Provide the [X, Y] coordinate of the cell's center where the given text is located.  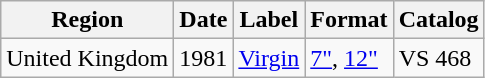
Region [88, 20]
Label [269, 20]
Date [204, 20]
VS 468 [438, 58]
Format [349, 20]
7", 12" [349, 58]
Catalog [438, 20]
Virgin [269, 58]
United Kingdom [88, 58]
1981 [204, 58]
